Find where the given text appears and provide that cell's center as (X, Y) coordinate. 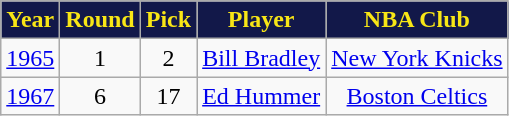
Player (262, 20)
1967 (30, 96)
Bill Bradley (262, 58)
2 (168, 58)
6 (100, 96)
Round (100, 20)
1965 (30, 58)
1 (100, 58)
NBA Club (417, 20)
New York Knicks (417, 58)
Boston Celtics (417, 96)
17 (168, 96)
Pick (168, 20)
Year (30, 20)
Ed Hummer (262, 96)
